From the cell containing the given text, extract its center point as [X, Y] coordinate. 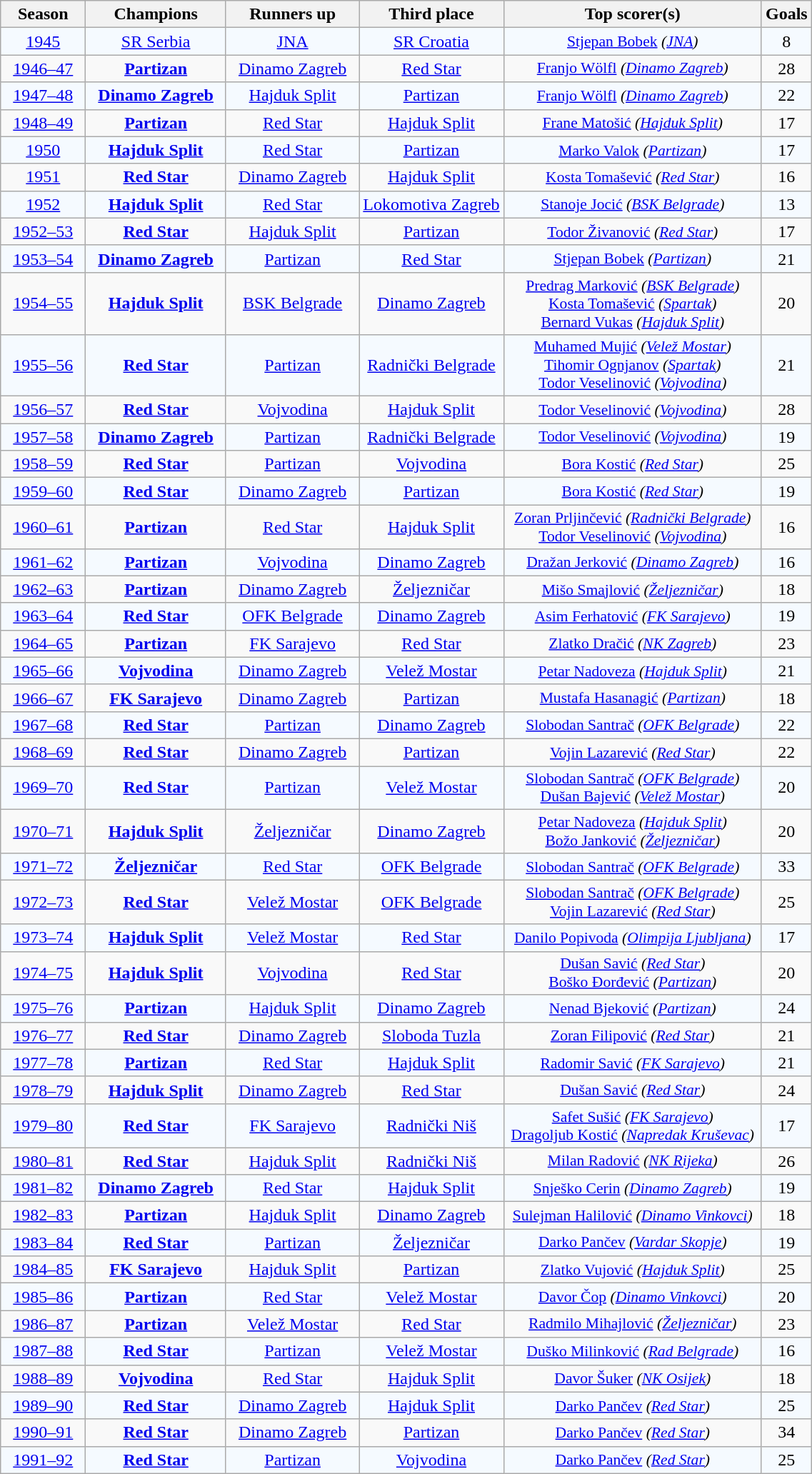
Zlatko Vujović (Hajduk Split) [633, 1270]
1968–69 [43, 752]
Danilo Popivoda (Olimpija Ljubljana) [633, 938]
1972–73 [43, 903]
Nenad Bjeković (Partizan) [633, 1008]
Dražan Jerković (Dinamo Zagreb) [633, 562]
BSK Belgrade [292, 303]
Zlatko Dračić (NK Zagreb) [633, 643]
13 [786, 204]
Slobodan Santrač (OFK Belgrade)Dušan Bajević (Velež Mostar) [633, 787]
1991–92 [43, 1460]
Petar Nadoveza (Hajduk Split) [633, 671]
1989–90 [43, 1405]
1959–60 [43, 491]
Goals [786, 14]
Lokomotiva Zagreb [431, 204]
JNA [292, 41]
1985–86 [43, 1297]
1948–49 [43, 123]
Slobodan Santrač (OFK Belgrade)Vojin Lazarević (Red Star) [633, 903]
Season [43, 14]
SR Croatia [431, 41]
1952–53 [43, 231]
1960–61 [43, 527]
Dušan Savić (Red Star) [633, 1090]
1952 [43, 204]
1975–76 [43, 1008]
1980–81 [43, 1160]
1958–59 [43, 464]
1988–89 [43, 1378]
Marko Valok (Partizan) [633, 150]
Zoran Filipović (Red Star) [633, 1036]
1965–66 [43, 671]
1977–78 [43, 1063]
1979–80 [43, 1125]
Snješko Cerin (Dinamo Zagreb) [633, 1188]
Dušan Savić (Red Star)Boško Đorđević (Partizan) [633, 973]
1955–56 [43, 366]
1962–63 [43, 589]
1953–54 [43, 259]
Petar Nadoveza (Hajduk Split)Božo Janković (Željezničar) [633, 831]
1947–48 [43, 96]
1986–87 [43, 1324]
Davor Šuker (NK Osijek) [633, 1378]
1982–83 [43, 1215]
Sloboda Tuzla [431, 1036]
1987–88 [43, 1351]
1978–79 [43, 1090]
Darko Pančev (Vardar Skopje) [633, 1243]
Sulejman Halilović (Dinamo Vinkovci) [633, 1215]
1967–68 [43, 725]
Muhamed Mujić (Velež Mostar)Tihomir Ognjanov (Spartak)Todor Veselinović (Vojvodina) [633, 366]
Duško Milinković (Rad Belgrade) [633, 1351]
Radomir Savić (FK Sarajevo) [633, 1063]
1981–82 [43, 1188]
Todor Živanović (Red Star) [633, 231]
1974–75 [43, 973]
1946–47 [43, 69]
34 [786, 1433]
SR Serbia [156, 41]
1970–71 [43, 831]
1969–70 [43, 787]
Kosta Tomašević (Red Star) [633, 177]
Radmilo Mihajlović (Željezničar) [633, 1324]
1976–77 [43, 1036]
26 [786, 1160]
Stjepan Bobek (JNA) [633, 41]
Stanoje Jocić (BSK Belgrade) [633, 204]
Safet Sušić (FK Sarajevo) Dragoljub Kostić (Napredak Kruševac) [633, 1125]
Champions [156, 14]
1984–85 [43, 1270]
1951 [43, 177]
Predrag Marković (BSK Belgrade)Kosta Tomašević (Spartak)Bernard Vukas (Hajduk Split) [633, 303]
Top scorer(s) [633, 14]
Frane Matošić (Hajduk Split) [633, 123]
Vojin Lazarević (Red Star) [633, 752]
1966–67 [43, 698]
Zoran Prljinčević (Radnički Belgrade)Todor Veselinović (Vojvodina) [633, 527]
Davor Čop (Dinamo Vinkovci) [633, 1297]
1971–72 [43, 867]
1950 [43, 150]
1973–74 [43, 938]
Asim Ferhatović (FK Sarajevo) [633, 616]
33 [786, 867]
1954–55 [43, 303]
1963–64 [43, 616]
Stjepan Bobek (Partizan) [633, 259]
1945 [43, 41]
1961–62 [43, 562]
1983–84 [43, 1243]
1990–91 [43, 1433]
8 [786, 41]
Runners up [292, 14]
Mustafa Hasanagić (Partizan) [633, 698]
1964–65 [43, 643]
Third place [431, 14]
1956–57 [43, 410]
1957–58 [43, 437]
Mišo Smajlović (Željezničar) [633, 589]
Milan Radović (NK Rijeka) [633, 1160]
